Provide the (x, y) coordinate of the cell's center where the given text is located.  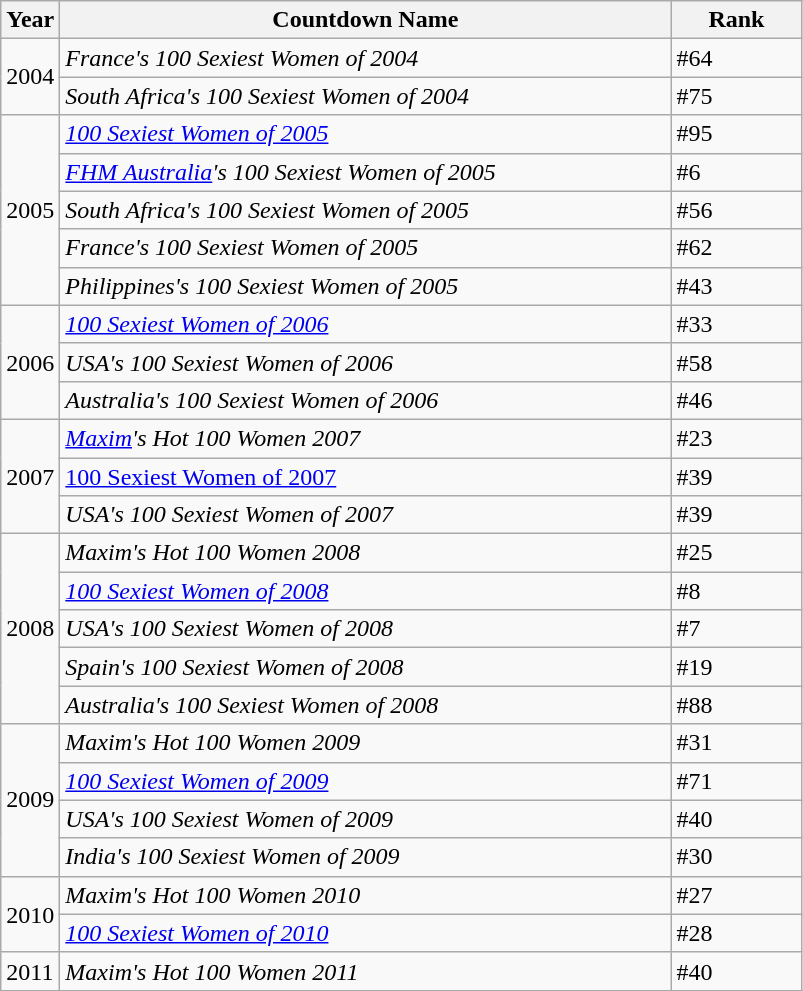
Spain's 100 Sexiest Women of 2008 (366, 667)
#46 (736, 400)
#43 (736, 286)
FHM Australia's 100 Sexiest Women of 2005 (366, 172)
Maxim's Hot 100 Women 2007 (366, 438)
USA's 100 Sexiest Women of 2008 (366, 629)
#33 (736, 324)
#28 (736, 933)
100 Sexiest Women of 2009 (366, 781)
2011 (30, 971)
2004 (30, 77)
#31 (736, 743)
Rank (736, 20)
#6 (736, 172)
#25 (736, 553)
#75 (736, 96)
#19 (736, 667)
South Africa's 100 Sexiest Women of 2005 (366, 210)
100 Sexiest Women of 2006 (366, 324)
South Africa's 100 Sexiest Women of 2004 (366, 96)
Australia's 100 Sexiest Women of 2008 (366, 705)
#7 (736, 629)
France's 100 Sexiest Women of 2004 (366, 58)
2008 (30, 629)
Maxim's Hot 100 Women 2008 (366, 553)
100 Sexiest Women of 2007 (366, 477)
France's 100 Sexiest Women of 2005 (366, 248)
USA's 100 Sexiest Women of 2006 (366, 362)
2007 (30, 476)
2005 (30, 210)
Year (30, 20)
Maxim's Hot 100 Women 2011 (366, 971)
#62 (736, 248)
#56 (736, 210)
#64 (736, 58)
2010 (30, 914)
USA's 100 Sexiest Women of 2007 (366, 515)
100 Sexiest Women of 2008 (366, 591)
#71 (736, 781)
Maxim's Hot 100 Women 2009 (366, 743)
Maxim's Hot 100 Women 2010 (366, 895)
Countdown Name (366, 20)
India's 100 Sexiest Women of 2009 (366, 857)
100 Sexiest Women of 2010 (366, 933)
USA's 100 Sexiest Women of 2009 (366, 819)
100 Sexiest Women of 2005 (366, 134)
#8 (736, 591)
2009 (30, 800)
#95 (736, 134)
#23 (736, 438)
Australia's 100 Sexiest Women of 2006 (366, 400)
#27 (736, 895)
#58 (736, 362)
#88 (736, 705)
Philippines's 100 Sexiest Women of 2005 (366, 286)
#30 (736, 857)
2006 (30, 362)
